Search for the cell housing the specified text and yield its [x, y] center coordinate. 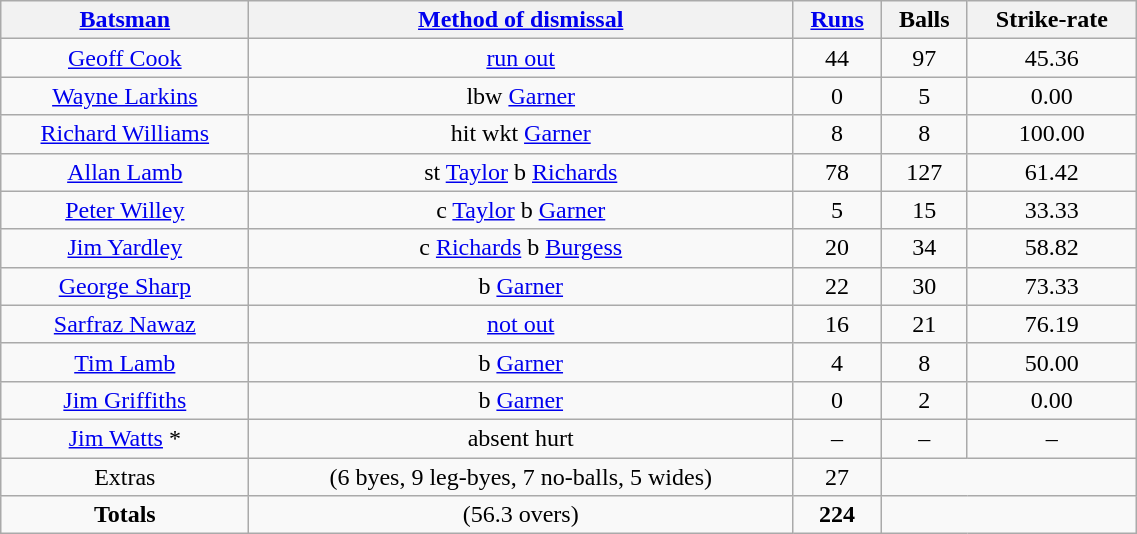
Totals [125, 515]
15 [924, 210]
22 [838, 286]
c Taylor b Garner [521, 210]
George Sharp [125, 286]
Jim Yardley [125, 248]
(6 byes, 9 leg-byes, 7 no-balls, 5 wides) [521, 477]
27 [838, 477]
61.42 [1052, 172]
c Richards b Burgess [521, 248]
50.00 [1052, 362]
76.19 [1052, 324]
absent hurt [521, 438]
4 [838, 362]
30 [924, 286]
Geoff Cook [125, 58]
127 [924, 172]
58.82 [1052, 248]
97 [924, 58]
(56.3 overs) [521, 515]
21 [924, 324]
run out [521, 58]
Runs [838, 20]
not out [521, 324]
Allan Lamb [125, 172]
Peter Willey [125, 210]
Strike-rate [1052, 20]
16 [838, 324]
st Taylor b Richards [521, 172]
lbw Garner [521, 96]
20 [838, 248]
34 [924, 248]
Richard Williams [125, 134]
44 [838, 58]
100.00 [1052, 134]
Extras [125, 477]
Balls [924, 20]
Sarfraz Nawaz [125, 324]
73.33 [1052, 286]
Tim Lamb [125, 362]
33.33 [1052, 210]
Jim Watts * [125, 438]
hit wkt Garner [521, 134]
224 [838, 515]
Jim Griffiths [125, 400]
Method of dismissal [521, 20]
45.36 [1052, 58]
2 [924, 400]
78 [838, 172]
Wayne Larkins [125, 96]
Batsman [125, 20]
